Determine the [x, y] coordinate at the center of the cell enclosing the given text.  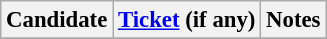
Ticket (if any) [187, 20]
Notes [294, 20]
Candidate [57, 20]
